Provide the (x, y) coordinate of the cell's center where the given text is located.  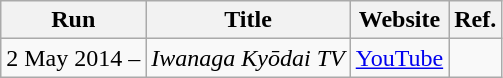
Website (399, 20)
Ref. (476, 20)
Run (74, 20)
2 May 2014 – (74, 58)
Title (248, 20)
YouTube (399, 58)
Iwanaga Kyōdai TV (248, 58)
